Locate the cell with the specified text and output its (x, y) center coordinate. 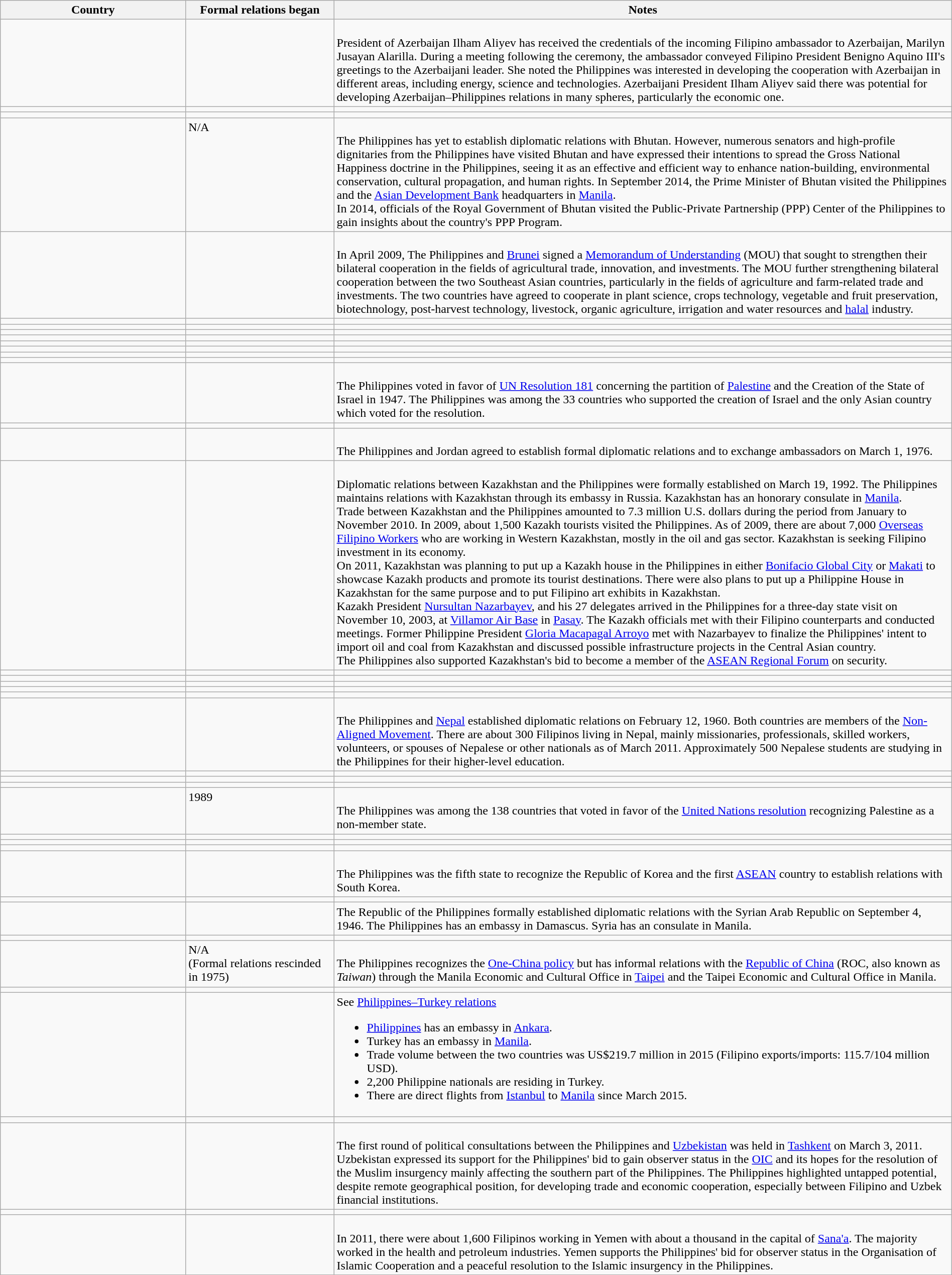
The Philippines was among the 138 countries that voted in favor of the United Nations resolution recognizing Palestine as a non-member state. (643, 810)
N/A (Formal relations rescinded in 1975) (260, 964)
The Philippines and Jordan agreed to establish formal diplomatic relations and to exchange ambassadors on March 1, 1976. (643, 445)
Formal relations began (260, 10)
1989 (260, 810)
The Philippines was the fifth state to recognize the Republic of Korea and the first ASEAN country to establish relations with South Korea. (643, 874)
N/A (260, 175)
Notes (643, 10)
Country (93, 10)
